Scan for the cell matching the given text and deliver its [x, y] coordinate at center. 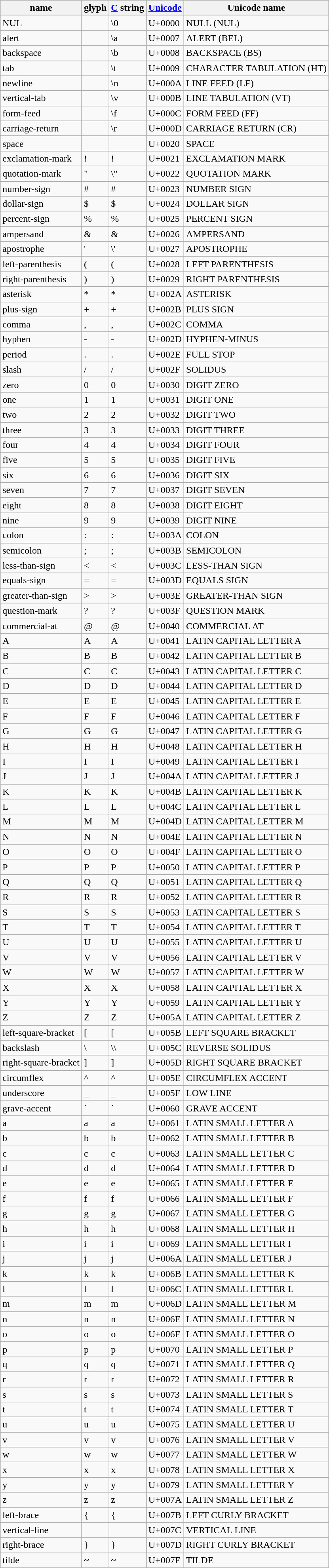
HYPHEN-MINUS [257, 339]
APOSTROPHE [257, 249]
LATIN CAPITAL LETTER R [257, 897]
CIRCUMFLEX ACCENT [257, 1078]
LATIN CAPITAL LETTER H [257, 746]
\" [127, 173]
DIGIT ONE [257, 400]
vertical-line [41, 1530]
U+003A [165, 535]
U+0056 [165, 957]
SOLIDUS [257, 369]
U+0028 [165, 264]
LATIN SMALL LETTER N [257, 1319]
comma [41, 324]
TILDE [257, 1560]
U+000C [165, 113]
U+003F [165, 611]
question-mark [41, 611]
U+006B [165, 1274]
U+0049 [165, 761]
U+0055 [165, 942]
carriage-return [41, 128]
COLON [257, 535]
U+0074 [165, 1410]
commercial-at [41, 626]
QUOTATION MARK [257, 173]
U+004B [165, 792]
DIGIT FIVE [257, 460]
U+0037 [165, 490]
LATIN CAPITAL LETTER B [257, 656]
U+0045 [165, 701]
VERTICAL LINE [257, 1530]
U+0064 [165, 1168]
\t [127, 68]
U+005E [165, 1078]
U+0022 [165, 173]
LATIN CAPITAL LETTER U [257, 942]
seven [41, 490]
U+003B [165, 550]
nine [41, 520]
QUESTION MARK [257, 611]
LEFT CURLY BRACKET [257, 1515]
BACKSPACE (BS) [257, 53]
LATIN SMALL LETTER D [257, 1168]
LATIN CAPITAL LETTER A [257, 641]
LESS-THAN SIGN [257, 565]
two [41, 415]
U+0041 [165, 641]
three [41, 430]
U+0047 [165, 731]
name [41, 8]
\\ [127, 1048]
U+0038 [165, 505]
U+005D [165, 1063]
left-square-bracket [41, 1033]
space [41, 143]
U+0046 [165, 716]
U+0030 [165, 384]
C string [127, 8]
tilde [41, 1560]
Unicode [165, 8]
U+0060 [165, 1108]
U+0069 [165, 1244]
U+0077 [165, 1455]
U+0042 [165, 656]
U+004C [165, 807]
LATIN CAPITAL LETTER O [257, 852]
LATIN SMALL LETTER V [257, 1440]
circumflex [41, 1078]
U+0052 [165, 897]
U+003D [165, 580]
U+005B [165, 1033]
SPACE [257, 143]
DIGIT ZERO [257, 384]
DIGIT EIGHT [257, 505]
U+0061 [165, 1123]
LATIN CAPITAL LETTER D [257, 686]
LEFT PARENTHESIS [257, 264]
U+0068 [165, 1229]
\n [127, 83]
DIGIT SIX [257, 475]
LATIN SMALL LETTER Z [257, 1500]
U+0057 [165, 972]
U+0023 [165, 189]
U+0071 [165, 1364]
\a [127, 38]
U+0027 [165, 249]
U+0073 [165, 1394]
zero [41, 384]
U+006C [165, 1289]
LATIN CAPITAL LETTER C [257, 671]
tab [41, 68]
U+0053 [165, 912]
newline [41, 83]
U+003C [165, 565]
form-feed [41, 113]
U+0075 [165, 1425]
LATIN CAPITAL LETTER Z [257, 1018]
less-than-sign [41, 565]
DOLLAR SIGN [257, 204]
U+0048 [165, 746]
U+0007 [165, 38]
LATIN SMALL LETTER Q [257, 1364]
LATIN CAPITAL LETTER Q [257, 882]
U+0051 [165, 882]
U+004D [165, 822]
U+0067 [165, 1214]
LATIN SMALL LETTER P [257, 1349]
U+004F [165, 852]
LATIN CAPITAL LETTER M [257, 822]
U+0065 [165, 1184]
" [95, 173]
U+0025 [165, 219]
equals-sign [41, 580]
U+000B [165, 98]
U+005F [165, 1093]
U+0029 [165, 279]
PLUS SIGN [257, 309]
U+006D [165, 1304]
U+0034 [165, 445]
EXCLAMATION MARK [257, 158]
quotation-mark [41, 173]
LATIN SMALL LETTER E [257, 1184]
period [41, 354]
U+0076 [165, 1440]
EQUALS SIGN [257, 580]
ALERT (BEL) [257, 38]
LOW LINE [257, 1093]
GRAVE ACCENT [257, 1108]
LATIN SMALL LETTER C [257, 1153]
U+0008 [165, 53]
' [95, 249]
colon [41, 535]
CARRIAGE RETURN (CR) [257, 128]
semicolon [41, 550]
LATIN CAPITAL LETTER K [257, 792]
LATIN CAPITAL LETTER L [257, 807]
U+002D [165, 339]
U+004E [165, 837]
LEFT SQUARE BRACKET [257, 1033]
U+0032 [165, 415]
left-brace [41, 1515]
alert [41, 38]
right-square-bracket [41, 1063]
plus-sign [41, 309]
LATIN CAPITAL LETTER T [257, 927]
U+0078 [165, 1470]
LATIN SMALL LETTER H [257, 1229]
\r [127, 128]
one [41, 400]
U+007A [165, 1500]
LATIN SMALL LETTER G [257, 1214]
NUL [41, 23]
LATIN SMALL LETTER F [257, 1199]
LATIN SMALL LETTER W [257, 1455]
LATIN SMALL LETTER I [257, 1244]
LATIN SMALL LETTER J [257, 1259]
DIGIT TWO [257, 415]
\0 [127, 23]
U+007B [165, 1515]
dollar-sign [41, 204]
backslash [41, 1048]
greater-than-sign [41, 596]
U+0063 [165, 1153]
GREATER-THAN SIGN [257, 596]
U+007D [165, 1545]
U+004A [165, 776]
COMMERCIAL AT [257, 626]
U+003E [165, 596]
LATIN SMALL LETTER U [257, 1425]
hyphen [41, 339]
LATIN CAPITAL LETTER J [257, 776]
U+0070 [165, 1349]
LATIN CAPITAL LETTER I [257, 761]
U+002F [165, 369]
U+0072 [165, 1379]
LATIN SMALL LETTER L [257, 1289]
U+0000 [165, 23]
slash [41, 369]
U+005A [165, 1018]
U+007E [165, 1560]
ampersand [41, 234]
U+002B [165, 309]
U+0035 [165, 460]
SEMICOLON [257, 550]
\f [127, 113]
LATIN CAPITAL LETTER S [257, 912]
right-brace [41, 1545]
U+007C [165, 1530]
number-sign [41, 189]
U+0040 [165, 626]
LATIN SMALL LETTER M [257, 1304]
U+0059 [165, 1003]
\' [127, 249]
U+0024 [165, 204]
\v [127, 98]
LATIN CAPITAL LETTER G [257, 731]
asterisk [41, 294]
CHARACTER TABULATION (HT) [257, 68]
five [41, 460]
U+0062 [165, 1138]
six [41, 475]
LATIN CAPITAL LETTER X [257, 988]
NULL (NUL) [257, 23]
AMPERSAND [257, 234]
RIGHT PARENTHESIS [257, 279]
LATIN SMALL LETTER R [257, 1379]
U+000A [165, 83]
DIGIT NINE [257, 520]
U+0031 [165, 400]
U+006A [165, 1259]
PERCENT SIGN [257, 219]
backspace [41, 53]
U+0079 [165, 1485]
U+000D [165, 128]
U+0066 [165, 1199]
LATIN CAPITAL LETTER E [257, 701]
LATIN CAPITAL LETTER P [257, 867]
\ [95, 1048]
apostrophe [41, 249]
underscore [41, 1093]
U+0054 [165, 927]
RIGHT SQUARE BRACKET [257, 1063]
grave-accent [41, 1108]
U+0026 [165, 234]
LATIN SMALL LETTER X [257, 1470]
left-parenthesis [41, 264]
U+0044 [165, 686]
LINE FEED (LF) [257, 83]
U+006F [165, 1334]
eight [41, 505]
U+0050 [165, 867]
LATIN SMALL LETTER Y [257, 1485]
LATIN CAPITAL LETTER W [257, 972]
U+002E [165, 354]
exclamation-mark [41, 158]
LATIN SMALL LETTER B [257, 1138]
U+002A [165, 294]
U+005C [165, 1048]
percent-sign [41, 219]
U+002C [165, 324]
DIGIT FOUR [257, 445]
FORM FEED (FF) [257, 113]
COMMA [257, 324]
U+0058 [165, 988]
NUMBER SIGN [257, 189]
U+0021 [165, 158]
U+0043 [165, 671]
LATIN SMALL LETTER T [257, 1410]
REVERSE SOLIDUS [257, 1048]
LATIN SMALL LETTER K [257, 1274]
LATIN CAPITAL LETTER F [257, 716]
LATIN SMALL LETTER O [257, 1334]
LATIN CAPITAL LETTER V [257, 957]
FULL STOP [257, 354]
U+0020 [165, 143]
LATIN SMALL LETTER A [257, 1123]
DIGIT SEVEN [257, 490]
glyph [95, 8]
\b [127, 53]
LATIN SMALL LETTER S [257, 1394]
U+0036 [165, 475]
RIGHT CURLY BRACKET [257, 1545]
right-parenthesis [41, 279]
U+006E [165, 1319]
U+0039 [165, 520]
LATIN CAPITAL LETTER Y [257, 1003]
U+0033 [165, 430]
DIGIT THREE [257, 430]
LINE TABULATION (VT) [257, 98]
four [41, 445]
U+0009 [165, 68]
LATIN CAPITAL LETTER N [257, 837]
vertical-tab [41, 98]
ASTERISK [257, 294]
Unicode name [257, 8]
